Find where the given text appears and provide that cell's center as (X, Y) coordinate. 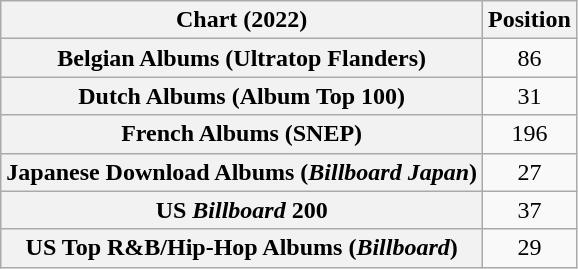
31 (530, 96)
Belgian Albums (Ultratop Flanders) (242, 58)
French Albums (SNEP) (242, 134)
Japanese Download Albums (Billboard Japan) (242, 172)
196 (530, 134)
US Billboard 200 (242, 210)
Dutch Albums (Album Top 100) (242, 96)
Position (530, 20)
US Top R&B/Hip-Hop Albums (Billboard) (242, 248)
29 (530, 248)
86 (530, 58)
Chart (2022) (242, 20)
37 (530, 210)
27 (530, 172)
